Find where the given text appears and provide that cell's center as [X, Y] coordinate. 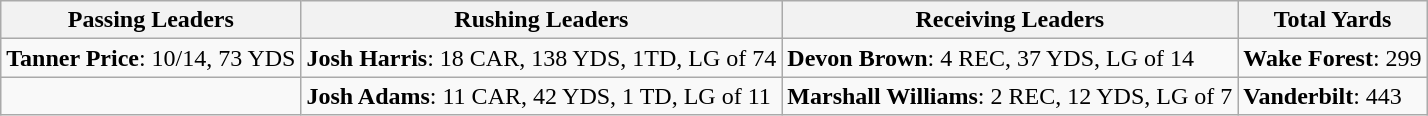
Wake Forest: 299 [1332, 58]
Rushing Leaders [542, 20]
Josh Harris: 18 CAR, 138 YDS, 1TD, LG of 74 [542, 58]
Total Yards [1332, 20]
Passing Leaders [151, 20]
Josh Adams: 11 CAR, 42 YDS, 1 TD, LG of 11 [542, 96]
Receiving Leaders [1010, 20]
Marshall Williams: 2 REC, 12 YDS, LG of 7 [1010, 96]
Tanner Price: 10/14, 73 YDS [151, 58]
Devon Brown: 4 REC, 37 YDS, LG of 14 [1010, 58]
Vanderbilt: 443 [1332, 96]
